Output the (x, y) coordinate of the center of the cell containing the given text.  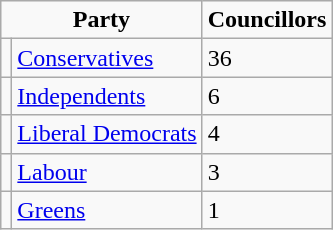
Labour (107, 172)
1 (267, 210)
Conservatives (107, 58)
Councillors (267, 20)
Party (102, 20)
3 (267, 172)
Liberal Democrats (107, 134)
4 (267, 134)
36 (267, 58)
Independents (107, 96)
Greens (107, 210)
6 (267, 96)
